Extract the (x, y) coordinate from the center of the cell holding the provided text.  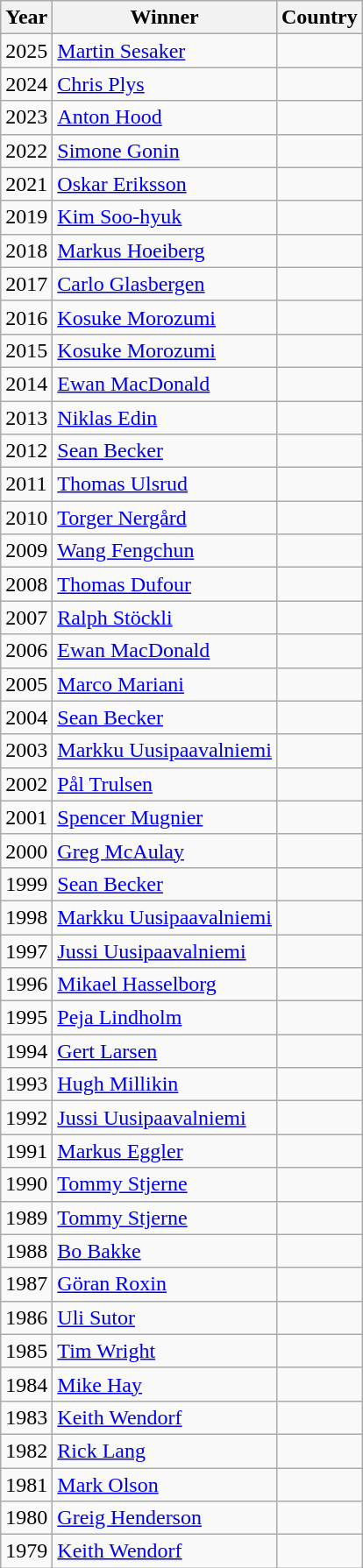
Mikael Hasselborg (165, 985)
2012 (26, 451)
2010 (26, 518)
1991 (26, 1151)
2018 (26, 251)
1985 (26, 1351)
2013 (26, 418)
2014 (26, 384)
2021 (26, 184)
Markus Eggler (165, 1151)
Torger Nergård (165, 518)
Greg McAulay (165, 851)
1981 (26, 1485)
1999 (26, 884)
Simone Gonin (165, 151)
1994 (26, 1051)
Pål Trulsen (165, 784)
Oskar Eriksson (165, 184)
Country (319, 18)
2001 (26, 817)
1988 (26, 1251)
Rick Lang (165, 1451)
2023 (26, 117)
2017 (26, 284)
2005 (26, 684)
2025 (26, 51)
Mark Olson (165, 1485)
Niklas Edin (165, 418)
1986 (26, 1317)
Uli Sutor (165, 1317)
Tim Wright (165, 1351)
2009 (26, 551)
Markus Hoeiberg (165, 251)
Ralph Stöckli (165, 618)
Martin Sesaker (165, 51)
2002 (26, 784)
Chris Plys (165, 84)
Hugh Millikin (165, 1084)
2003 (26, 751)
1996 (26, 985)
Thomas Dufour (165, 584)
2004 (26, 717)
1980 (26, 1518)
Winner (165, 18)
1998 (26, 917)
Peja Lindholm (165, 1018)
2024 (26, 84)
Anton Hood (165, 117)
Year (26, 18)
Greig Henderson (165, 1518)
Kim Soo-hyuk (165, 217)
1997 (26, 950)
1992 (26, 1118)
Spencer Mugnier (165, 817)
Wang Fengchun (165, 551)
Gert Larsen (165, 1051)
1995 (26, 1018)
2022 (26, 151)
2015 (26, 350)
2016 (26, 317)
1983 (26, 1417)
1990 (26, 1184)
Carlo Glasbergen (165, 284)
1979 (26, 1551)
1993 (26, 1084)
Marco Mariani (165, 684)
2019 (26, 217)
2011 (26, 484)
2007 (26, 618)
1984 (26, 1384)
Mike Hay (165, 1384)
2008 (26, 584)
1982 (26, 1451)
Thomas Ulsrud (165, 484)
Bo Bakke (165, 1251)
1987 (26, 1284)
2006 (26, 651)
2000 (26, 851)
1989 (26, 1218)
Göran Roxin (165, 1284)
